Return the (x, y) coordinate for the center point of the cell that contains the specified text.  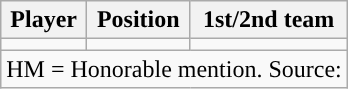
1st/2nd team (268, 20)
Position (139, 20)
Player (44, 20)
HM = Honorable mention. Source: (174, 69)
